For the text-containing cell, return its midpoint in (X, Y) coordinate format. 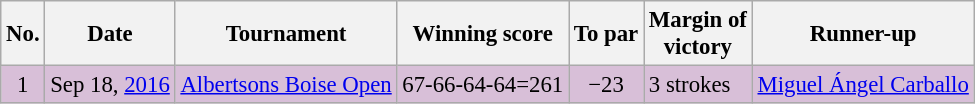
Albertsons Boise Open (286, 85)
67-66-64-64=261 (483, 85)
No. (23, 34)
To par (606, 34)
Date (110, 34)
1 (23, 85)
Margin ofvictory (698, 34)
Miguel Ángel Carballo (863, 85)
Runner-up (863, 34)
3 strokes (698, 85)
Sep 18, 2016 (110, 85)
−23 (606, 85)
Winning score (483, 34)
Tournament (286, 34)
